Locate the cell with the specified text and output its (x, y) center coordinate. 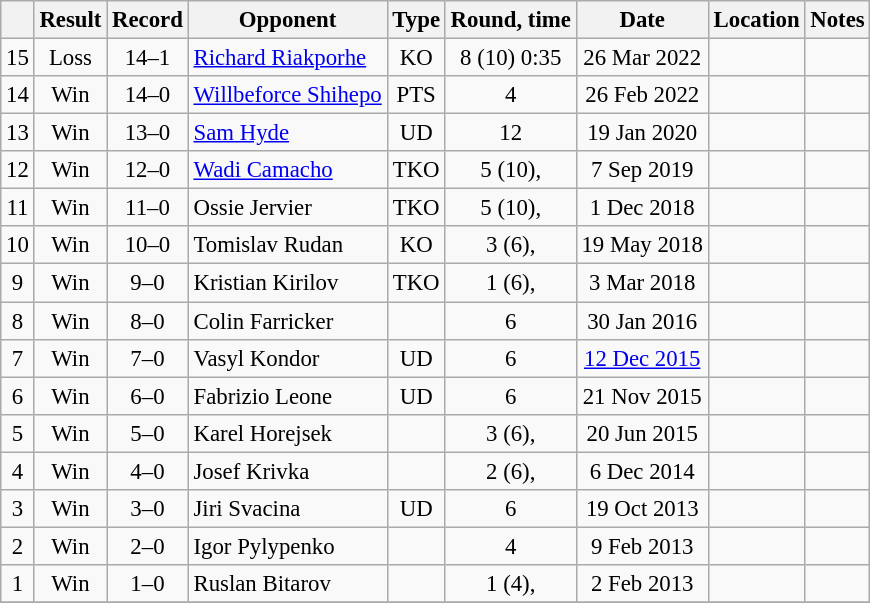
3 (18, 509)
Ruslan Bitarov (288, 584)
2 Feb 2013 (642, 584)
Type (416, 20)
12–0 (148, 170)
7–0 (148, 358)
5 (18, 433)
Sam Hyde (288, 133)
3–0 (148, 509)
14–1 (148, 58)
Willbeforce Shihepo (288, 95)
14–0 (148, 95)
Opponent (288, 20)
Jiri Svacina (288, 509)
5–0 (148, 433)
Location (756, 20)
Vasyl Kondor (288, 358)
Round, time (510, 20)
Record (148, 20)
1 (6), (510, 283)
Notes (838, 20)
Colin Farricker (288, 321)
Ossie Jervier (288, 208)
10–0 (148, 245)
Richard Riakporhe (288, 58)
6 Dec 2014 (642, 471)
6–0 (148, 396)
Kristian Kirilov (288, 283)
2–0 (148, 546)
11 (18, 208)
7 (18, 358)
7 Sep 2019 (642, 170)
Date (642, 20)
20 Jun 2015 (642, 433)
9 (18, 283)
Igor Pylypenko (288, 546)
1 (18, 584)
14 (18, 95)
19 May 2018 (642, 245)
PTS (416, 95)
10 (18, 245)
21 Nov 2015 (642, 396)
15 (18, 58)
8 (10) 0:35 (510, 58)
2 (18, 546)
26 Mar 2022 (642, 58)
26 Feb 2022 (642, 95)
2 (6), (510, 471)
13 (18, 133)
8 (18, 321)
Fabrizio Leone (288, 396)
11–0 (148, 208)
12 Dec 2015 (642, 358)
9 Feb 2013 (642, 546)
Josef Krivka (288, 471)
Result (70, 20)
Loss (70, 58)
Wadi Camacho (288, 170)
1 (4), (510, 584)
1 Dec 2018 (642, 208)
3 Mar 2018 (642, 283)
13–0 (148, 133)
19 Oct 2013 (642, 509)
30 Jan 2016 (642, 321)
1–0 (148, 584)
19 Jan 2020 (642, 133)
Karel Horejsek (288, 433)
9–0 (148, 283)
Tomislav Rudan (288, 245)
8–0 (148, 321)
4–0 (148, 471)
